Provide the (X, Y) coordinate of the cell's center where the given text is located.  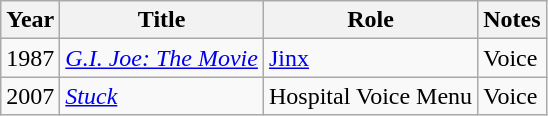
Hospital Voice Menu (370, 96)
Title (162, 20)
Notes (512, 20)
Role (370, 20)
Jinx (370, 58)
G.I. Joe: The Movie (162, 58)
1987 (30, 58)
Year (30, 20)
Stuck (162, 96)
2007 (30, 96)
